From the cell containing the given text, extract its center point as [x, y] coordinate. 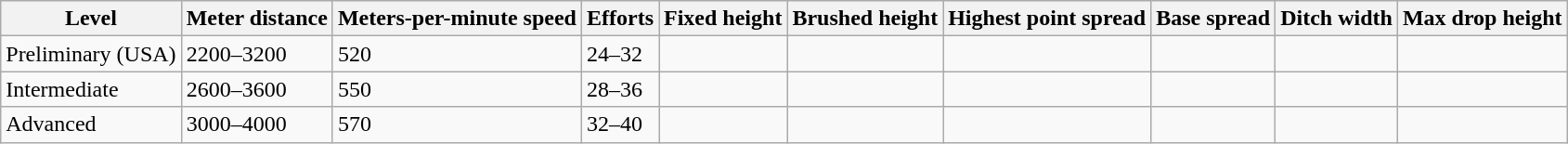
Intermediate [91, 89]
32–40 [620, 124]
2600–3600 [256, 89]
Highest point spread [1047, 19]
550 [457, 89]
Base spread [1213, 19]
Fixed height [723, 19]
Max drop height [1482, 19]
520 [457, 54]
28–36 [620, 89]
Ditch width [1337, 19]
24–32 [620, 54]
Preliminary (USA) [91, 54]
2200–3200 [256, 54]
Meters-per-minute speed [457, 19]
Level [91, 19]
Efforts [620, 19]
Meter distance [256, 19]
3000–4000 [256, 124]
Brushed height [865, 19]
570 [457, 124]
Advanced [91, 124]
